Find where the given text appears and provide that cell's center as [X, Y] coordinate. 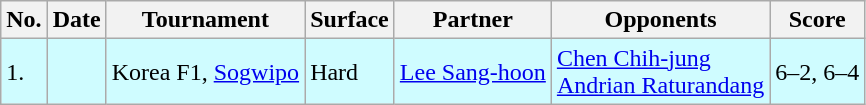
6–2, 6–4 [818, 72]
Chen Chih-jung Andrian Raturandang [660, 72]
Surface [350, 20]
Tournament [205, 20]
Partner [472, 20]
No. [24, 20]
Lee Sang-hoon [472, 72]
Date [76, 20]
Hard [350, 72]
Opponents [660, 20]
1. [24, 72]
Korea F1, Sogwipo [205, 72]
Score [818, 20]
